Pinpoint the cell where the given text exists, returning its [x, y] midpoint coordinate. 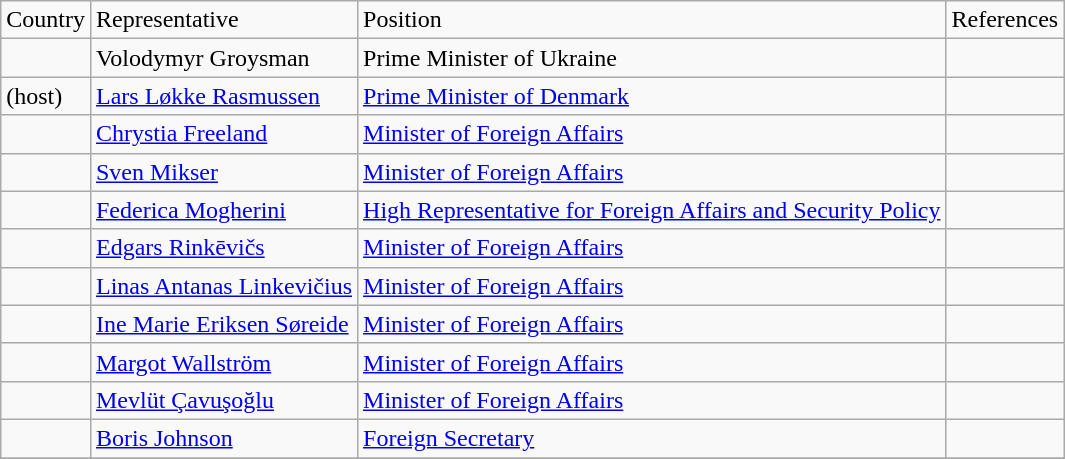
References [1005, 20]
Chrystia Freeland [224, 134]
Sven Mikser [224, 172]
Boris Johnson [224, 438]
Linas Antanas Linkevičius [224, 286]
Edgars Rinkēvičs [224, 248]
Federica Mogherini [224, 210]
Volodymyr Groysman [224, 58]
Country [46, 20]
Ine Marie Eriksen Søreide [224, 324]
Representative [224, 20]
Margot Wallström [224, 362]
(host) [46, 96]
Prime Minister of Ukraine [652, 58]
Prime Minister of Denmark [652, 96]
Lars Løkke Rasmussen [224, 96]
High Representative for Foreign Affairs and Security Policy [652, 210]
Mevlüt Çavuşoğlu [224, 400]
Position [652, 20]
Foreign Secretary [652, 438]
